Output the [x, y] coordinate of the center of the cell containing the given text.  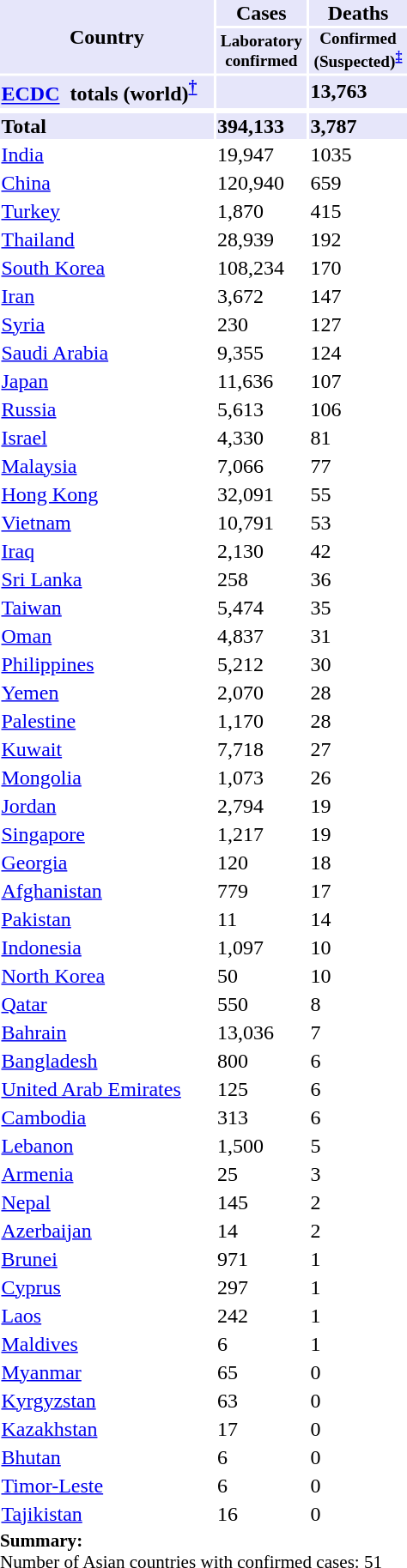
Tajikistan [106, 1513]
4,837 [261, 635]
Turkey [106, 210]
Iran [106, 295]
Armenia [106, 1173]
3,672 [261, 295]
192 [358, 239]
415 [358, 210]
Bangladesh [106, 1060]
55 [358, 493]
11 [261, 918]
Kuwait [106, 748]
13,036 [261, 1032]
1035 [358, 154]
258 [261, 578]
313 [261, 1117]
16 [261, 1513]
25 [261, 1173]
Yemen [106, 692]
Malaysia [106, 465]
Israel [106, 437]
Jordan [106, 805]
28,939 [261, 239]
5,212 [261, 663]
Confirmed(Suspected)‡ [358, 51]
Georgia [106, 862]
394,133 [261, 125]
32,091 [261, 493]
1,500 [261, 1145]
125 [261, 1088]
659 [358, 182]
31 [358, 635]
Indonesia [106, 947]
127 [358, 324]
Thailand [106, 239]
Laboratory confirmed [261, 51]
Kyrgyzstan [106, 1400]
30 [358, 663]
124 [358, 352]
Vietnam [106, 522]
77 [358, 465]
1,170 [261, 720]
108,234 [261, 267]
106 [358, 409]
53 [358, 522]
1,870 [261, 210]
9,355 [261, 352]
China [106, 182]
Taiwan [106, 607]
13,763 [358, 92]
7,718 [261, 748]
Country [106, 37]
18 [358, 862]
800 [261, 1060]
19,947 [261, 154]
Nepal [106, 1202]
Afghanistan [106, 890]
147 [358, 295]
Brunei [106, 1258]
145 [261, 1202]
Cyprus [106, 1286]
2,130 [261, 550]
Saudi Arabia [106, 352]
5,613 [261, 409]
42 [358, 550]
Bahrain [106, 1032]
7 [358, 1032]
4,330 [261, 437]
Timor-Leste [106, 1485]
1,073 [261, 777]
3,787 [358, 125]
5,474 [261, 607]
Qatar [106, 1003]
8 [358, 1003]
Sri Lanka [106, 578]
36 [358, 578]
5 [358, 1145]
Mongolia [106, 777]
Palestine [106, 720]
Azerbaijan [106, 1230]
India [106, 154]
Cases [261, 13]
81 [358, 437]
550 [261, 1003]
63 [261, 1400]
2,794 [261, 805]
10,791 [261, 522]
Myanmar [106, 1371]
1,097 [261, 947]
120 [261, 862]
65 [261, 1371]
26 [358, 777]
Lebanon [106, 1145]
779 [261, 890]
Russia [106, 409]
7,066 [261, 465]
11,636 [261, 380]
Kazakhstan [106, 1428]
27 [358, 748]
Philippines [106, 663]
35 [358, 607]
Syria [106, 324]
Total [106, 125]
Laos [106, 1315]
297 [261, 1286]
971 [261, 1258]
120,940 [261, 182]
50 [261, 975]
Deaths [358, 13]
Cambodia [106, 1117]
3 [358, 1173]
Oman [106, 635]
United Arab Emirates [106, 1088]
242 [261, 1315]
1,217 [261, 833]
Maldives [106, 1343]
230 [261, 324]
Bhutan [106, 1456]
Iraq [106, 550]
107 [358, 380]
170 [358, 267]
Japan [106, 380]
Singapore [106, 833]
South Korea [106, 267]
North Korea [106, 975]
Pakistan [106, 918]
Hong Kong [106, 493]
2,070 [261, 692]
ECDC totals (world)† [106, 92]
